Identify which cell holds the provided text, then report its [X, Y] central coordinate. 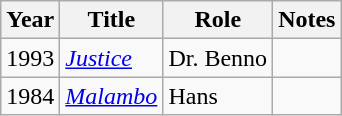
Role [218, 20]
Year [30, 20]
Dr. Benno [218, 58]
1984 [30, 96]
Malambo [112, 96]
Hans [218, 96]
Notes [307, 20]
Justice [112, 58]
Title [112, 20]
1993 [30, 58]
